Pinpoint the cell where the given text exists, returning its [x, y] midpoint coordinate. 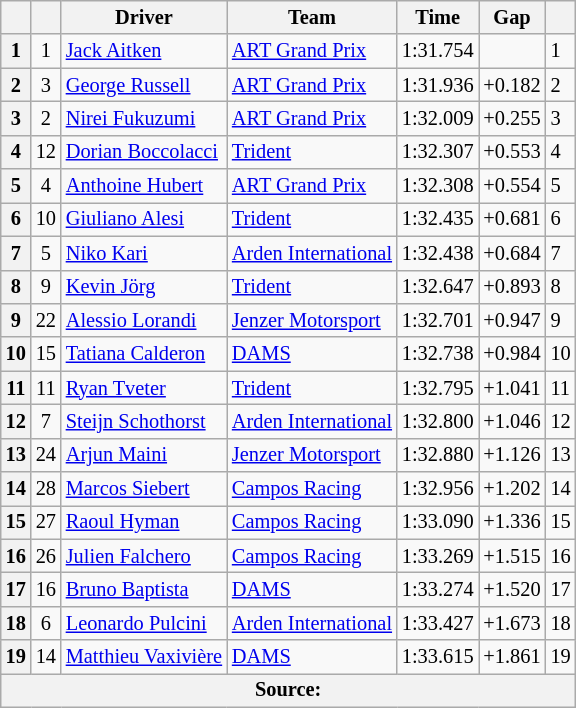
Marcos Siebert [144, 489]
+0.553 [512, 152]
Dorian Boccolacci [144, 152]
22 [46, 320]
+1.515 [512, 556]
+1.336 [512, 522]
Anthoine Hubert [144, 186]
1:32.956 [438, 489]
+0.255 [512, 118]
+1.861 [512, 657]
Bruno Baptista [144, 589]
+0.893 [512, 287]
+0.182 [512, 85]
Leonardo Pulcini [144, 623]
1:31.754 [438, 51]
Jack Aitken [144, 51]
+0.554 [512, 186]
1:32.438 [438, 253]
Matthieu Vaxivière [144, 657]
1:33.269 [438, 556]
1:32.308 [438, 186]
1:32.880 [438, 455]
1:33.427 [438, 623]
+1.673 [512, 623]
Giuliano Alesi [144, 219]
Raoul Hyman [144, 522]
1:31.936 [438, 85]
Julien Falchero [144, 556]
1:32.435 [438, 219]
Alessio Lorandi [144, 320]
Team [312, 17]
+1.046 [512, 421]
+0.947 [512, 320]
George Russell [144, 85]
Ryan Tveter [144, 388]
1:32.647 [438, 287]
1:32.738 [438, 354]
26 [46, 556]
1:32.800 [438, 421]
Driver [144, 17]
1:32.009 [438, 118]
Time [438, 17]
28 [46, 489]
+0.681 [512, 219]
+1.126 [512, 455]
27 [46, 522]
Kevin Jörg [144, 287]
Nirei Fukuzumi [144, 118]
1:32.307 [438, 152]
+1.202 [512, 489]
+0.684 [512, 253]
Niko Kari [144, 253]
Steijn Schothorst [144, 421]
Arjun Maini [144, 455]
+1.520 [512, 589]
1:33.274 [438, 589]
1:33.090 [438, 522]
Gap [512, 17]
+0.984 [512, 354]
Tatiana Calderon [144, 354]
1:32.701 [438, 320]
+1.041 [512, 388]
1:33.615 [438, 657]
Source: [288, 690]
24 [46, 455]
1:32.795 [438, 388]
